Search for the cell housing the specified text and yield its [X, Y] center coordinate. 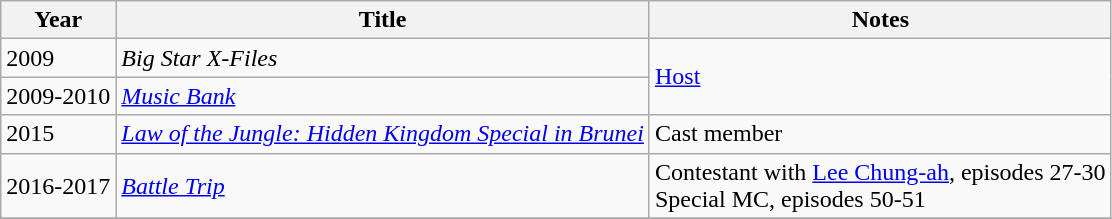
Year [58, 20]
Law of the Jungle: Hidden Kingdom Special in Brunei [383, 134]
2009-2010 [58, 96]
Notes [880, 20]
Music Bank [383, 96]
2016-2017 [58, 186]
Host [880, 77]
2015 [58, 134]
Contestant with Lee Chung-ah, episodes 27-30Special MC, episodes 50-51 [880, 186]
Title [383, 20]
2009 [58, 58]
Big Star X-Files [383, 58]
Battle Trip [383, 186]
Cast member [880, 134]
